For the text-containing cell, return its midpoint in [X, Y] coordinate format. 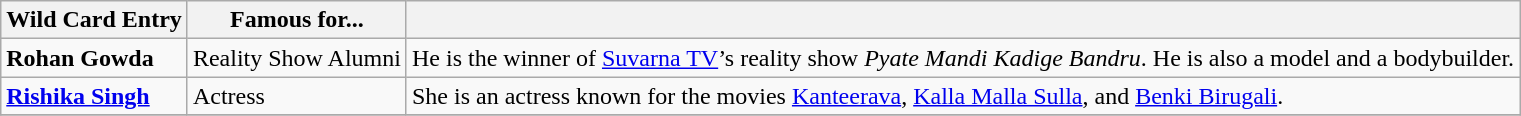
Rishika Singh [94, 96]
Rohan Gowda [94, 58]
Actress [296, 96]
Famous for... [296, 20]
Wild Card Entry [94, 20]
Reality Show Alumni [296, 58]
She is an actress known for the movies Kanteerava, Kalla Malla Sulla, and Benki Birugali. [962, 96]
He is the winner of Suvarna TV’s reality show Pyate Mandi Kadige Bandru. He is also a model and a bodybuilder. [962, 58]
